Find where the given text appears and provide that cell's center as (X, Y) coordinate. 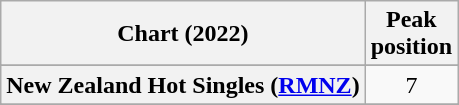
7 (411, 85)
Chart (2022) (183, 34)
Peakposition (411, 34)
New Zealand Hot Singles (RMNZ) (183, 85)
